For the text-containing cell, return its midpoint in (X, Y) coordinate format. 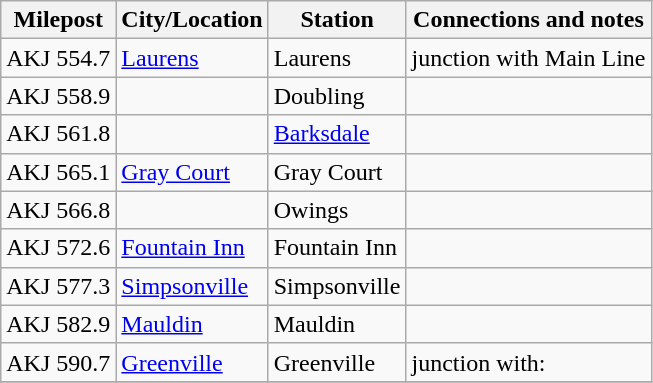
AKJ 554.7 (58, 58)
AKJ 561.8 (58, 134)
AKJ 577.3 (58, 286)
Connections and notes (528, 20)
Milepost (58, 20)
Owings (337, 210)
AKJ 566.8 (58, 210)
City/Location (192, 20)
AKJ 565.1 (58, 172)
AKJ 590.7 (58, 362)
AKJ 582.9 (58, 324)
Station (337, 20)
junction with Main Line (528, 58)
Barksdale (337, 134)
AKJ 558.9 (58, 96)
Doubling (337, 96)
AKJ 572.6 (58, 248)
junction with: (528, 362)
